Locate the cell with the specified text and output its (x, y) center coordinate. 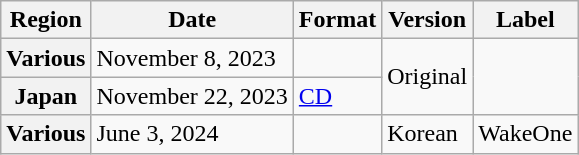
Japan (46, 96)
November 8, 2023 (192, 58)
Version (428, 20)
Region (46, 20)
CD (337, 96)
June 3, 2024 (192, 134)
November 22, 2023 (192, 96)
Label (526, 20)
Date (192, 20)
Format (337, 20)
Original (428, 77)
Korean (428, 134)
WakeOne (526, 134)
